Find where the given text appears and provide that cell's center as [x, y] coordinate. 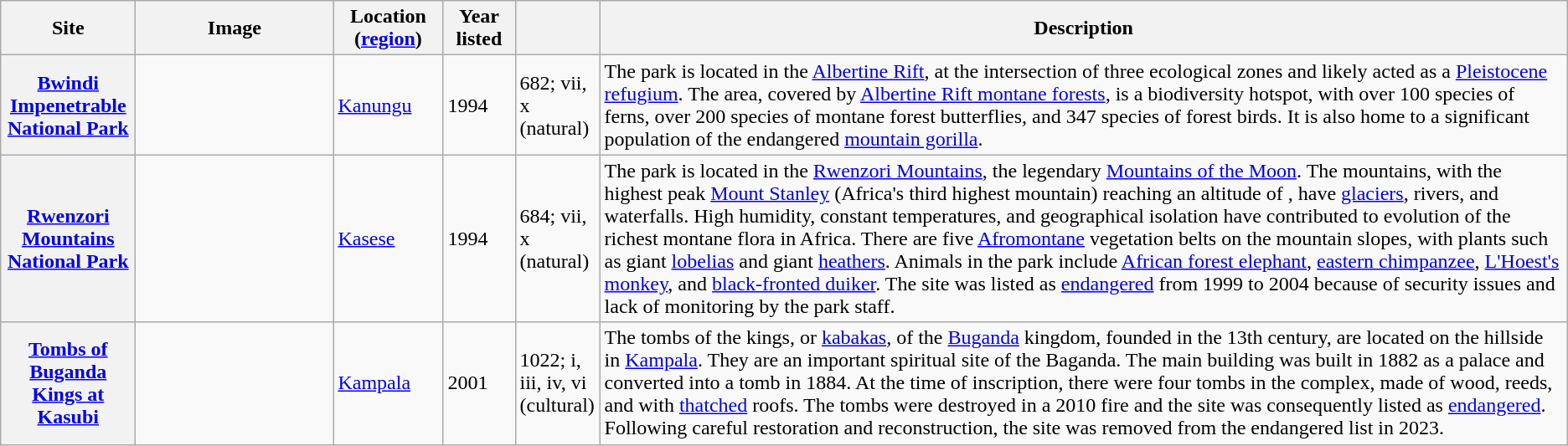
Rwenzori Mountains National Park [69, 238]
Kampala [389, 383]
Bwindi Impenetrable National Park [69, 105]
Location (region) [389, 28]
Description [1084, 28]
1022; i, iii, iv, vi (cultural) [558, 383]
2001 [479, 383]
682; vii, x (natural) [558, 105]
Kasese [389, 238]
Tombs of Buganda Kings at Kasubi [69, 383]
Image [235, 28]
Kanungu [389, 105]
684; vii, x (natural) [558, 238]
Site [69, 28]
Year listed [479, 28]
